Capture the cell that displays the provided text and extract its (x, y) central coordinate. 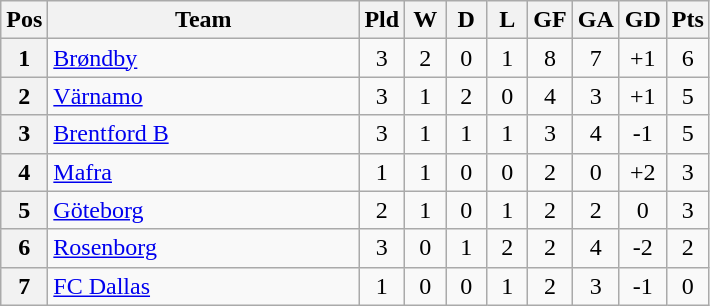
W (426, 20)
FC Dallas (204, 286)
D (466, 20)
Mafra (204, 172)
GF (550, 20)
Värnamo (204, 96)
+2 (642, 172)
8 (550, 58)
GA (596, 20)
GD (642, 20)
Pos (24, 20)
-2 (642, 248)
Pts (688, 20)
Team (204, 20)
Brentford B (204, 134)
L (508, 20)
Rosenborg (204, 248)
Brøndby (204, 58)
Pld (382, 20)
Göteborg (204, 210)
